Determine the [x, y] coordinate at the center of the cell enclosing the given text.  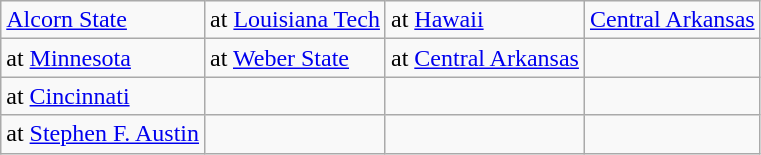
at Weber State [296, 58]
Alcorn State [103, 20]
at Stephen F. Austin [103, 134]
at Cincinnati [103, 96]
at Louisiana Tech [296, 20]
at Central Arkansas [484, 58]
at Hawaii [484, 20]
Central Arkansas [672, 20]
at Minnesota [103, 58]
